Capture the cell that displays the provided text and extract its [X, Y] central coordinate. 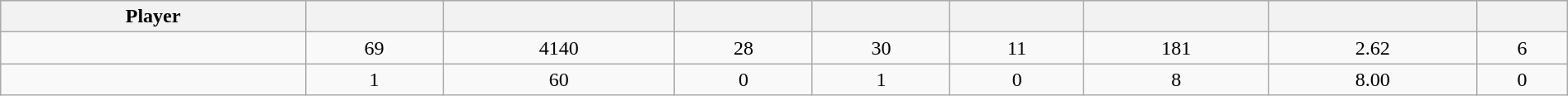
8.00 [1373, 79]
69 [374, 48]
4140 [559, 48]
60 [559, 79]
30 [881, 48]
Player [154, 17]
11 [1017, 48]
8 [1176, 79]
28 [743, 48]
181 [1176, 48]
6 [1523, 48]
2.62 [1373, 48]
